Identify which cell holds the provided text, then report its [X, Y] central coordinate. 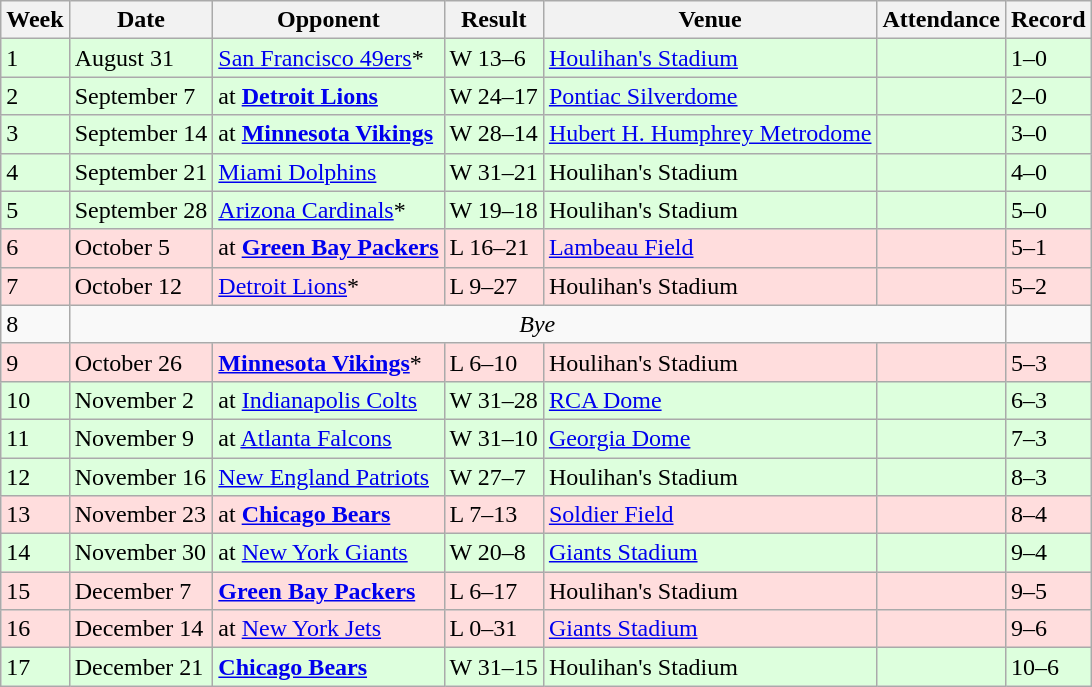
at Atlanta Falcons [328, 438]
10 [35, 400]
4–0 [1048, 172]
Result [494, 20]
11 [35, 438]
9–5 [1048, 591]
12 [35, 477]
15 [35, 591]
Lambeau Field [710, 248]
L 16–21 [494, 248]
L 0–31 [494, 629]
6–3 [1048, 400]
10–6 [1048, 667]
2–0 [1048, 96]
RCA Dome [710, 400]
Hubert H. Humphrey Metrodome [710, 134]
6 [35, 248]
1–0 [1048, 58]
at New York Jets [328, 629]
October 26 [141, 362]
at New York Giants [328, 553]
at Minnesota Vikings [328, 134]
2 [35, 96]
9 [35, 362]
Detroit Lions* [328, 286]
8–3 [1048, 477]
Arizona Cardinals* [328, 210]
W 20–8 [494, 553]
8–4 [1048, 515]
7–3 [1048, 438]
Date [141, 20]
September 21 [141, 172]
L 9–27 [494, 286]
Pontiac Silverdome [710, 96]
5–2 [1048, 286]
14 [35, 553]
September 14 [141, 134]
9–6 [1048, 629]
November 30 [141, 553]
4 [35, 172]
Attendance [941, 20]
7 [35, 286]
at Green Bay Packers [328, 248]
W 31–21 [494, 172]
13 [35, 515]
October 12 [141, 286]
November 23 [141, 515]
W 27–7 [494, 477]
August 31 [141, 58]
3 [35, 134]
November 2 [141, 400]
December 21 [141, 667]
Soldier Field [710, 515]
November 9 [141, 438]
Bye [537, 324]
17 [35, 667]
W 28–14 [494, 134]
at Indianapolis Colts [328, 400]
W 24–17 [494, 96]
W 13–6 [494, 58]
8 [35, 324]
New England Patriots [328, 477]
Green Bay Packers [328, 591]
December 14 [141, 629]
L 6–10 [494, 362]
Georgia Dome [710, 438]
Venue [710, 20]
Miami Dolphins [328, 172]
October 5 [141, 248]
Week [35, 20]
Minnesota Vikings* [328, 362]
Opponent [328, 20]
5 [35, 210]
September 7 [141, 96]
at Chicago Bears [328, 515]
San Francisco 49ers* [328, 58]
December 7 [141, 591]
1 [35, 58]
5–1 [1048, 248]
L 6–17 [494, 591]
Record [1048, 20]
3–0 [1048, 134]
at Detroit Lions [328, 96]
16 [35, 629]
November 16 [141, 477]
9–4 [1048, 553]
Chicago Bears [328, 667]
L 7–13 [494, 515]
5–0 [1048, 210]
5–3 [1048, 362]
W 31–10 [494, 438]
W 19–18 [494, 210]
W 31–15 [494, 667]
W 31–28 [494, 400]
September 28 [141, 210]
